For the text-containing cell, return its midpoint in (X, Y) coordinate format. 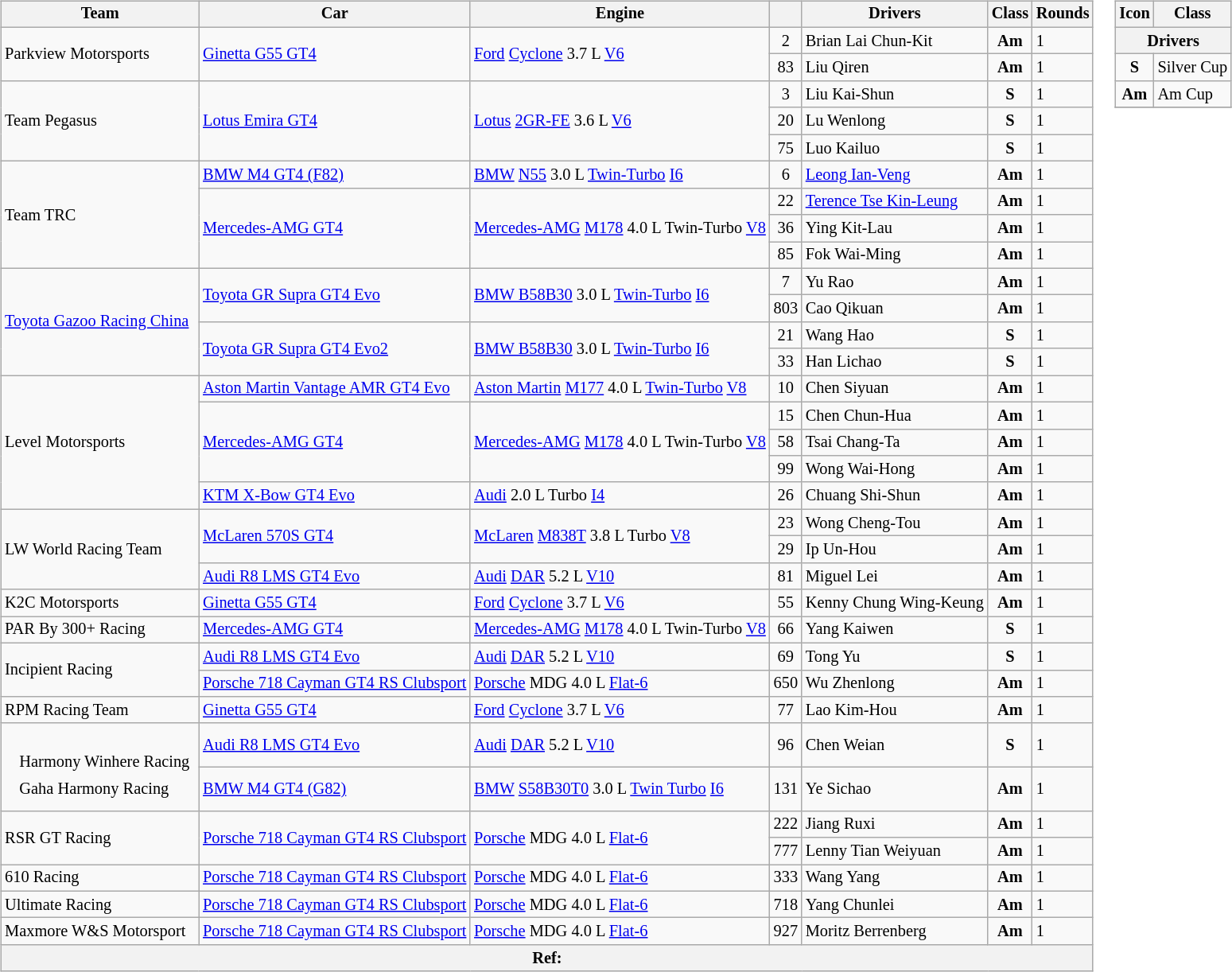
Harmony Winhere Racing (104, 761)
BMW S58B30T0 3.0 L Twin Turbo I6 (620, 789)
96 (786, 745)
Wong Wai-Hong (895, 469)
58 (786, 442)
Ying Kit-Lau (895, 228)
Ultimate Racing (100, 904)
Chen Weian (895, 745)
Chuang Shi-Shun (895, 496)
BMW N55 3.0 L Twin-Turbo I6 (620, 175)
Ye Sichao (895, 789)
Lu Wenlong (895, 121)
Brian Lai Chun-Kit (895, 41)
Wang Hao (895, 336)
BMW M4 GT4 (G82) (334, 789)
Icon (1134, 14)
Tsai Chang-Ta (895, 442)
Wu Zhenlong (895, 683)
Liu Kai-Shun (895, 95)
LW World Racing Team (100, 549)
83 (786, 68)
Rounds (1063, 14)
Tong Yu (895, 656)
Han Lichao (895, 362)
Engine (620, 14)
99 (786, 469)
Parkview Motorsports (100, 54)
Chen Siyuan (895, 389)
Lao Kim-Hou (895, 710)
Wong Cheng-Tou (895, 523)
Terence Tse Kin-Leung (895, 201)
Miguel Lei (895, 576)
Aston Martin M177 4.0 L Twin-Turbo V8 (620, 389)
Toyota Gazoo Racing China (100, 321)
Yang Kaiwen (895, 630)
77 (786, 710)
333 (786, 878)
Incipient Racing (100, 670)
55 (786, 603)
Leong Ian-Veng (895, 175)
803 (786, 309)
75 (786, 148)
33 (786, 362)
Fok Wai-Ming (895, 255)
Lotus 2GR-FE 3.6 L V6 (620, 121)
Am Cup (1193, 95)
Team (100, 14)
BMW M4 GT4 (F82) (334, 175)
Liu Qiren (895, 68)
PAR By 300+ Racing (100, 630)
Cao Qikuan (895, 309)
Ref: (547, 958)
610 Racing (100, 878)
Chen Chun-Hua (895, 415)
Silver Cup (1193, 68)
Audi 2.0 L Turbo I4 (620, 496)
Aston Martin Vantage AMR GT4 Evo (334, 389)
20 (786, 121)
Lenny Tian Weiyuan (895, 851)
3 (786, 95)
69 (786, 656)
81 (786, 576)
KTM X-Bow GT4 Evo (334, 496)
McLaren M838T 3.8 L Turbo V8 (620, 536)
23 (786, 523)
Toyota GR Supra GT4 Evo2 (334, 348)
Jiang Ruxi (895, 824)
Team TRC (100, 215)
66 (786, 630)
650 (786, 683)
15 (786, 415)
Maxmore W&S Motorsport (100, 931)
927 (786, 931)
777 (786, 851)
K2C Motorsports (100, 603)
29 (786, 550)
6 (786, 175)
RSR GT Racing (100, 837)
Luo Kailuo (895, 148)
Gaha Harmony Racing (104, 789)
Ip Un-Hou (895, 550)
26 (786, 496)
Wang Yang (895, 878)
Moritz Berrenberg (895, 931)
Toyota GR Supra GT4 Evo (334, 294)
Car (334, 14)
10 (786, 389)
22 (786, 201)
Team Pegasus (100, 121)
Lotus Emira GT4 (334, 121)
Kenny Chung Wing-Keung (895, 603)
85 (786, 255)
Level Motorsports (100, 442)
Yang Chunlei (895, 904)
RPM Racing Team (100, 710)
Harmony Winhere Racing Gaha Harmony Racing (100, 767)
718 (786, 904)
2 (786, 41)
7 (786, 282)
21 (786, 336)
Yu Rao (895, 282)
McLaren 570S GT4 (334, 536)
36 (786, 228)
131 (786, 789)
222 (786, 824)
